Find where the given text appears and provide that cell's center as [X, Y] coordinate. 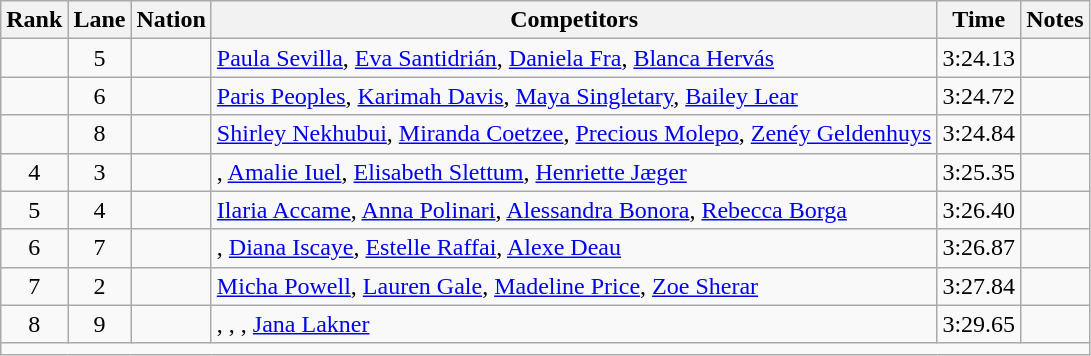
Competitors [574, 20]
9 [100, 324]
3:27.84 [979, 286]
Paula Sevilla, Eva Santidrián, Daniela Fra, Blanca Hervás [574, 58]
3 [100, 172]
3:26.40 [979, 210]
Rank [34, 20]
Paris Peoples, Karimah Davis, Maya Singletary, Bailey Lear [574, 96]
3:24.84 [979, 134]
, Amalie Iuel, Elisabeth Slettum, Henriette Jæger [574, 172]
Time [979, 20]
Nation [171, 20]
3:24.13 [979, 58]
, Diana Iscaye, Estelle Raffai, Alexe Deau [574, 248]
Notes [1055, 20]
Shirley Nekhubui, Miranda Coetzee, Precious Molepo, Zenéy Geldenhuys [574, 134]
2 [100, 286]
3:24.72 [979, 96]
Micha Powell, Lauren Gale, Madeline Price, Zoe Sherar [574, 286]
Lane [100, 20]
, , , Jana Lakner [574, 324]
3:29.65 [979, 324]
Ilaria Accame, Anna Polinari, Alessandra Bonora, Rebecca Borga [574, 210]
3:26.87 [979, 248]
3:25.35 [979, 172]
